Determine the (X, Y) coordinate at the center of the cell enclosing the given text.  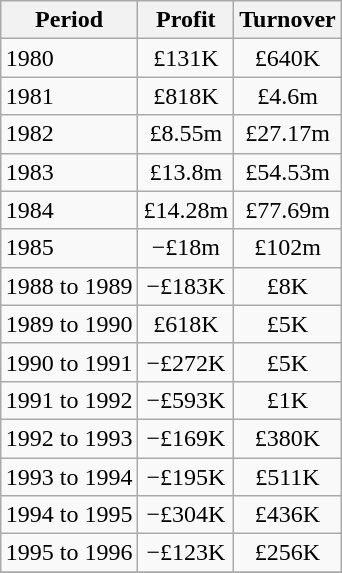
−£183K (186, 286)
£4.6m (288, 96)
1994 to 1995 (69, 515)
1981 (69, 96)
£13.8m (186, 172)
£436K (288, 515)
−£123K (186, 553)
−£169K (186, 438)
−£593K (186, 400)
£511K (288, 477)
£8K (288, 286)
1993 to 1994 (69, 477)
1985 (69, 248)
1989 to 1990 (69, 324)
£14.28m (186, 210)
1992 to 1993 (69, 438)
£618K (186, 324)
1995 to 1996 (69, 553)
−£18m (186, 248)
1988 to 1989 (69, 286)
£54.53m (288, 172)
£131K (186, 58)
£77.69m (288, 210)
£1K (288, 400)
£818K (186, 96)
£27.17m (288, 134)
−£195K (186, 477)
1982 (69, 134)
£8.55m (186, 134)
£102m (288, 248)
1990 to 1991 (69, 362)
−£304K (186, 515)
−£272K (186, 362)
1980 (69, 58)
£640K (288, 58)
Period (69, 20)
Profit (186, 20)
1983 (69, 172)
1984 (69, 210)
Turnover (288, 20)
1991 to 1992 (69, 400)
£380K (288, 438)
£256K (288, 553)
